Find where the given text appears and provide that cell's center as [x, y] coordinate. 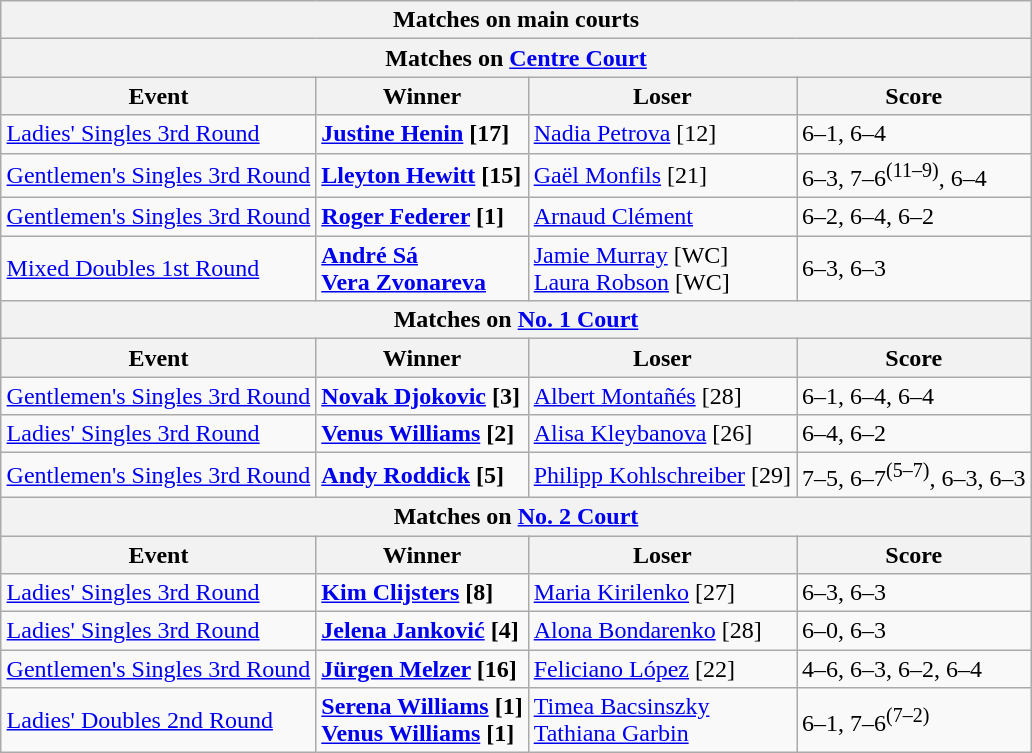
6–3, 7–6(11–9), 6–4 [914, 176]
Lleyton Hewitt [15] [422, 176]
Jamie Murray [WC] Laura Robson [WC] [662, 268]
Serena Williams [1] Venus Williams [1] [422, 720]
Matches on main courts [516, 20]
6–1, 6–4 [914, 134]
Alona Bondarenko [28] [662, 631]
6–1, 7–6(7–2) [914, 720]
Justine Henin [17] [422, 134]
Matches on No. 1 Court [516, 320]
André Sá Vera Zvonareva [422, 268]
6–2, 6–4, 6–2 [914, 217]
Mixed Doubles 1st Round [158, 268]
Feliciano López [22] [662, 669]
Jürgen Melzer [16] [422, 669]
Maria Kirilenko [27] [662, 593]
Alisa Kleybanova [26] [662, 434]
Arnaud Clément [662, 217]
7–5, 6–7(5–7), 6–3, 6–3 [914, 476]
6–4, 6–2 [914, 434]
Philipp Kohlschreiber [29] [662, 476]
Roger Federer [1] [422, 217]
Gaël Monfils [21] [662, 176]
Albert Montañés [28] [662, 396]
Matches on Centre Court [516, 58]
Ladies' Doubles 2nd Round [158, 720]
Timea Bacsinszky Tathiana Garbin [662, 720]
Matches on No. 2 Court [516, 516]
Jelena Janković [4] [422, 631]
Kim Clijsters [8] [422, 593]
Andy Roddick [5] [422, 476]
4–6, 6–3, 6–2, 6–4 [914, 669]
Novak Djokovic [3] [422, 396]
6–1, 6–4, 6–4 [914, 396]
6–0, 6–3 [914, 631]
Venus Williams [2] [422, 434]
Nadia Petrova [12] [662, 134]
